Provide the (X, Y) coordinate of the cell's center where the given text is located.  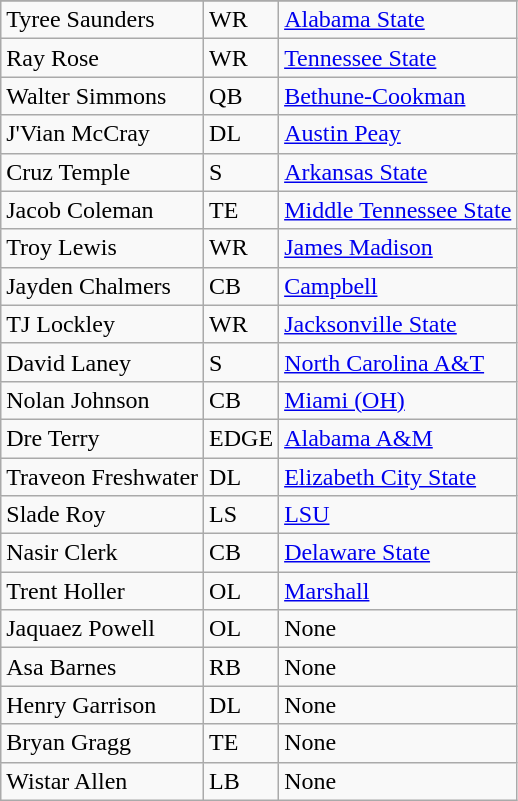
TJ Lockley (102, 324)
Cruz Temple (102, 172)
Middle Tennessee State (398, 210)
Alabama State (398, 20)
J'Vian McCray (102, 134)
Arkansas State (398, 172)
Campbell (398, 286)
Asa Barnes (102, 667)
LSU (398, 515)
Wistar Allen (102, 781)
Jacksonville State (398, 324)
Dre Terry (102, 438)
David Laney (102, 362)
James Madison (398, 248)
Nolan Johnson (102, 400)
QB (242, 96)
RB (242, 667)
Bethune-Cookman (398, 96)
Jayden Chalmers (102, 286)
Elizabeth City State (398, 477)
Jacob Coleman (102, 210)
Troy Lewis (102, 248)
Slade Roy (102, 515)
Henry Garrison (102, 705)
North Carolina A&T (398, 362)
Jaquaez Powell (102, 629)
Trent Holler (102, 591)
Delaware State (398, 553)
Ray Rose (102, 58)
Tennessee State (398, 58)
Traveon Freshwater (102, 477)
Alabama A&M (398, 438)
LB (242, 781)
Tyree Saunders (102, 20)
LS (242, 515)
EDGE (242, 438)
Walter Simmons (102, 96)
Bryan Gragg (102, 743)
Miami (OH) (398, 400)
Marshall (398, 591)
Austin Peay (398, 134)
Nasir Clerk (102, 553)
